Provide the [X, Y] coordinate of the cell's center where the given text is located.  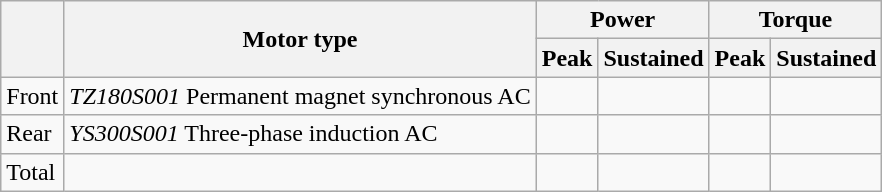
Power [622, 20]
Motor type [300, 39]
Rear [32, 134]
Front [32, 96]
Total [32, 172]
TZ180S001 Permanent magnet synchronous AC [300, 96]
Torque [796, 20]
YS300S001 Three-phase induction AC [300, 134]
